Determine the [x, y] coordinate at the center of the cell enclosing the given text.  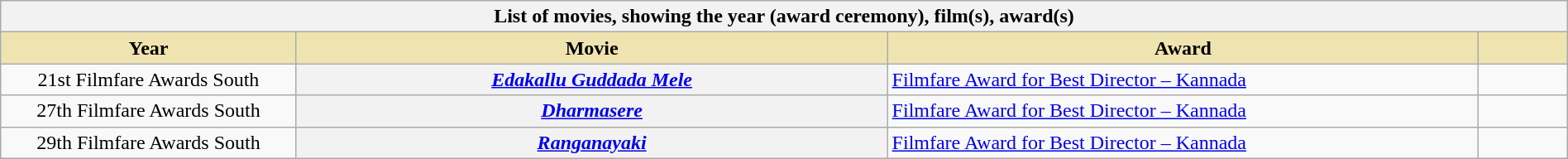
Dharmasere [592, 111]
27th Filmfare Awards South [149, 111]
Ranganayaki [592, 142]
Movie [592, 48]
Award [1183, 48]
List of movies, showing the year (award ceremony), film(s), award(s) [784, 17]
29th Filmfare Awards South [149, 142]
Edakallu Guddada Mele [592, 79]
21st Filmfare Awards South [149, 79]
Year [149, 48]
